Search for the cell housing the specified text and yield its (x, y) center coordinate. 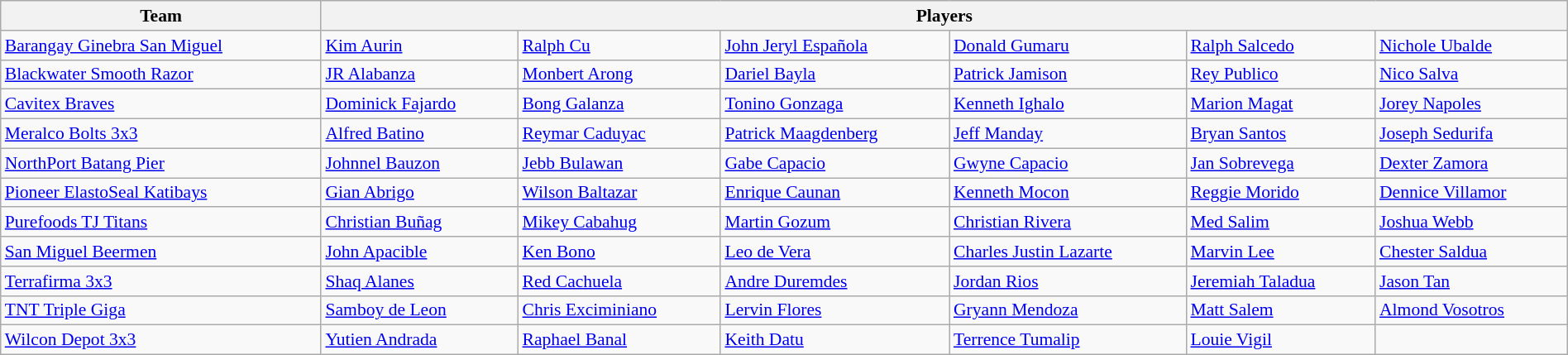
Dexter Zamora (1471, 163)
Team (161, 16)
Jebb Bulawan (620, 163)
Kenneth Ighalo (1068, 104)
Johnnel Bauzon (419, 163)
Almond Vosotros (1471, 310)
Mikey Cabahug (620, 223)
Shaq Alanes (419, 281)
Nichole Ubalde (1471, 46)
Marion Magat (1280, 104)
Meralco Bolts 3x3 (161, 134)
Terrence Tumalip (1068, 340)
Rey Publico (1280, 74)
Gryann Mendoza (1068, 310)
Matt Salem (1280, 310)
Ralph Salcedo (1280, 46)
Purefoods TJ Titans (161, 223)
Jason Tan (1471, 281)
Chester Saldua (1471, 252)
John Apacible (419, 252)
Jorey Napoles (1471, 104)
Marvin Lee (1280, 252)
Charles Justin Lazarte (1068, 252)
Christian Buñag (419, 223)
Jeremiah Taladua (1280, 281)
Terrafirma 3x3 (161, 281)
Kim Aurin (419, 46)
Players (944, 16)
Joseph Sedurifa (1471, 134)
Yutien Andrada (419, 340)
John Jeryl Española (835, 46)
Pioneer ElastoSeal Katibays (161, 193)
Jordan Rios (1068, 281)
Kenneth Mocon (1068, 193)
NorthPort Batang Pier (161, 163)
Raphael Banal (620, 340)
Bryan Santos (1280, 134)
Patrick Maagdenberg (835, 134)
Ken Bono (620, 252)
Barangay Ginebra San Miguel (161, 46)
Wilson Baltazar (620, 193)
Enrique Caunan (835, 193)
Cavitex Braves (161, 104)
Christian Rivera (1068, 223)
Patrick Jamison (1068, 74)
Alfred Batino (419, 134)
Andre Duremdes (835, 281)
Louie Vigil (1280, 340)
Lervin Flores (835, 310)
Keith Datu (835, 340)
Ralph Cu (620, 46)
TNT Triple Giga (161, 310)
Chris Exciminiano (620, 310)
JR Alabanza (419, 74)
Martin Gozum (835, 223)
Nico Salva (1471, 74)
Jeff Manday (1068, 134)
Bong Galanza (620, 104)
Leo de Vera (835, 252)
Gwyne Capacio (1068, 163)
Blackwater Smooth Razor (161, 74)
Gian Abrigo (419, 193)
Dominick Fajardo (419, 104)
Monbert Arong (620, 74)
San Miguel Beermen (161, 252)
Samboy de Leon (419, 310)
Reymar Caduyac (620, 134)
Med Salim (1280, 223)
Wilcon Depot 3x3 (161, 340)
Reggie Morido (1280, 193)
Gabe Capacio (835, 163)
Donald Gumaru (1068, 46)
Tonino Gonzaga (835, 104)
Red Cachuela (620, 281)
Joshua Webb (1471, 223)
Jan Sobrevega (1280, 163)
Dennice Villamor (1471, 193)
Dariel Bayla (835, 74)
